Detect which cell encompasses the target text, then output its (X, Y) center coordinate. 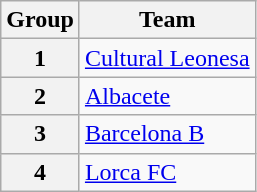
Lorca FC (167, 172)
2 (40, 96)
Cultural Leonesa (167, 58)
1 (40, 58)
Barcelona B (167, 134)
3 (40, 134)
Team (167, 20)
4 (40, 172)
Group (40, 20)
Albacete (167, 96)
